Find where the given text appears and provide that cell's center as (X, Y) coordinate. 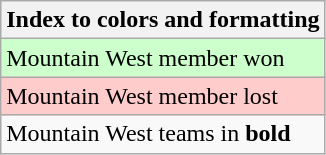
Mountain West member won (163, 58)
Index to colors and formatting (163, 20)
Mountain West member lost (163, 96)
Mountain West teams in bold (163, 134)
